Detect which cell encompasses the target text, then output its (x, y) center coordinate. 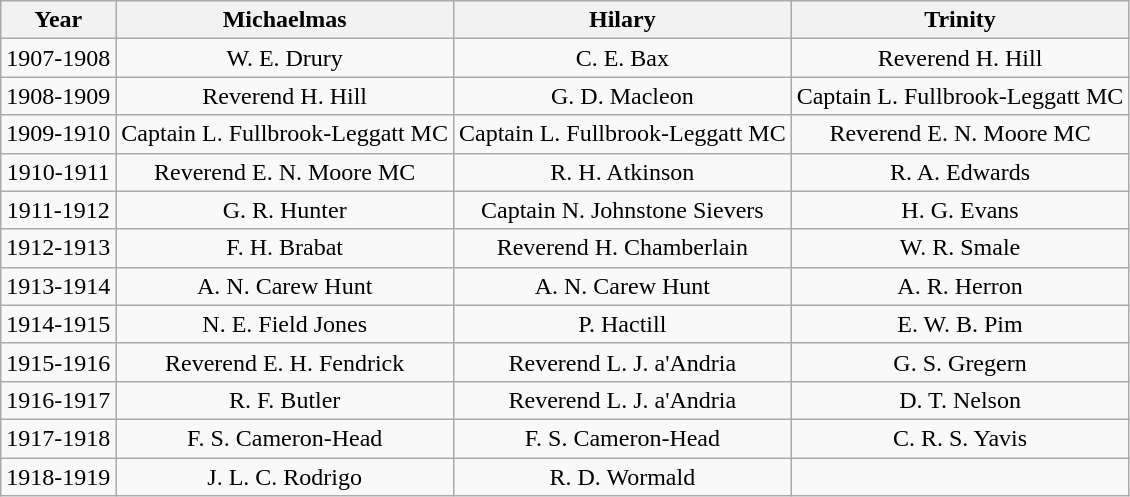
R. A. Edwards (960, 172)
Michaelmas (285, 20)
1912-1913 (58, 248)
R. D. Wormald (622, 477)
Trinity (960, 20)
1917-1918 (58, 438)
1914-1915 (58, 324)
1918-1919 (58, 477)
D. T. Nelson (960, 400)
E. W. B. Pim (960, 324)
1916-1917 (58, 400)
G. D. Macleon (622, 96)
Hilary (622, 20)
G. S. Gregern (960, 362)
1911-1912 (58, 210)
1913-1914 (58, 286)
F. H. Brabat (285, 248)
1909-1910 (58, 134)
H. G. Evans (960, 210)
1915-1916 (58, 362)
Reverend E. H. Fendrick (285, 362)
P. Hactill (622, 324)
G. R. Hunter (285, 210)
W. E. Drury (285, 58)
A. R. Herron (960, 286)
Reverend H. Chamberlain (622, 248)
W. R. Smale (960, 248)
Year (58, 20)
1907-1908 (58, 58)
Captain N. Johnstone Sievers (622, 210)
R. F. Butler (285, 400)
J. L. C. Rodrigo (285, 477)
R. H. Atkinson (622, 172)
C. R. S. Yavis (960, 438)
N. E. Field Jones (285, 324)
1908-1909 (58, 96)
1910-1911 (58, 172)
C. E. Bax (622, 58)
